Pinpoint the cell where the given text exists, returning its [X, Y] midpoint coordinate. 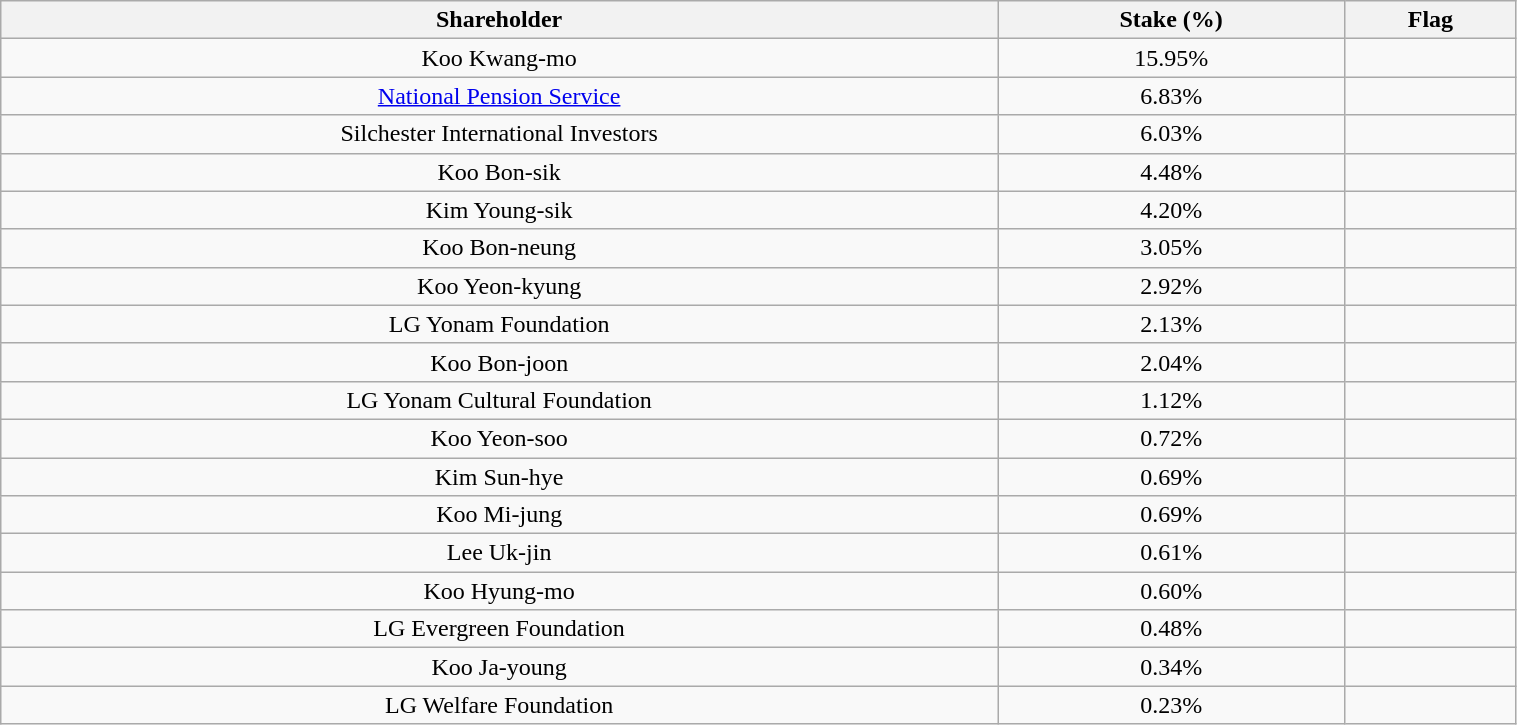
0.48% [1172, 629]
LG Yonam Foundation [500, 324]
Koo Yeon-soo [500, 438]
Stake (%) [1172, 20]
LG Yonam Cultural Foundation [500, 400]
Lee Uk-jin [500, 553]
Silchester International Investors [500, 134]
Kim Young-sik [500, 210]
Shareholder [500, 20]
Koo Hyung-mo [500, 591]
LG Welfare Foundation [500, 705]
4.20% [1172, 210]
Koo Mi-jung [500, 515]
Kim Sun-hye [500, 477]
Koo Bon-neung [500, 248]
2.04% [1172, 362]
4.48% [1172, 172]
0.60% [1172, 591]
Koo Bon-joon [500, 362]
0.23% [1172, 705]
Koo Kwang-mo [500, 58]
15.95% [1172, 58]
6.03% [1172, 134]
National Pension Service [500, 96]
0.61% [1172, 553]
2.92% [1172, 286]
0.72% [1172, 438]
Koo Yeon-kyung [500, 286]
Koo Ja-young [500, 667]
LG Evergreen Foundation [500, 629]
0.34% [1172, 667]
3.05% [1172, 248]
6.83% [1172, 96]
Koo Bon-sik [500, 172]
Flag [1430, 20]
1.12% [1172, 400]
2.13% [1172, 324]
